Scan for the cell matching the given text and deliver its [X, Y] coordinate at center. 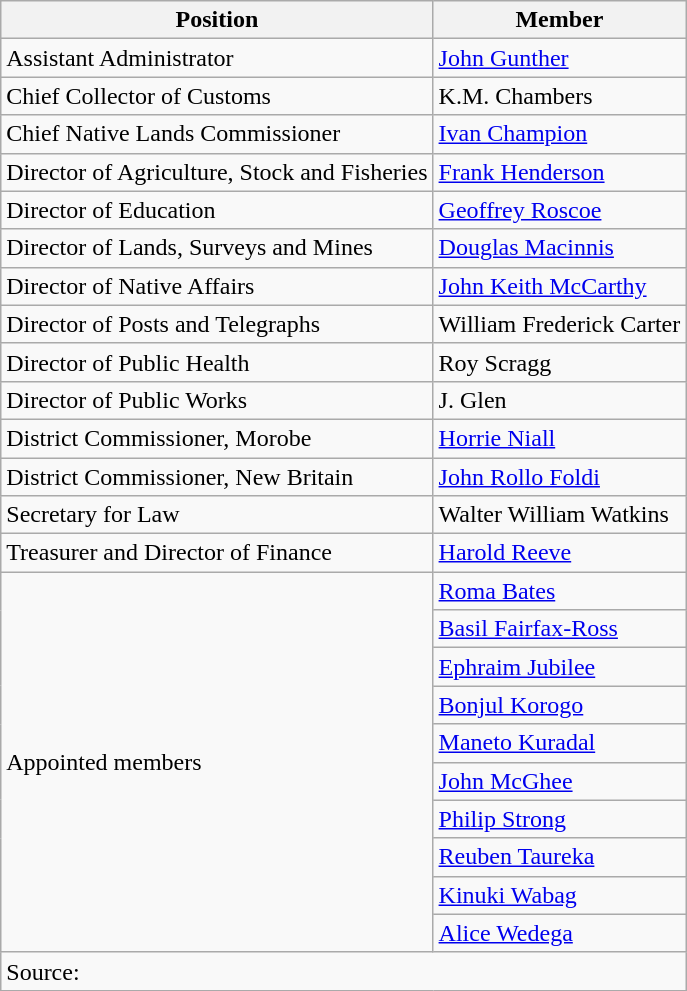
Director of Lands, Surveys and Mines [217, 248]
Treasurer and Director of Finance [217, 553]
Director of Public Works [217, 400]
Bonjul Korogo [560, 705]
Philip Strong [560, 819]
Director of Agriculture, Stock and Fisheries [217, 172]
Horrie Niall [560, 438]
Appointed members [217, 762]
William Frederick Carter [560, 324]
Chief Native Lands Commissioner [217, 134]
Harold Reeve [560, 553]
Kinuki Wabag [560, 895]
Douglas Macinnis [560, 248]
Director of Posts and Telegraphs [217, 324]
John Rollo Foldi [560, 477]
Walter William Watkins [560, 515]
K.M. Chambers [560, 96]
District Commissioner, New Britain [217, 477]
John McGhee [560, 781]
Assistant Administrator [217, 58]
Source: [344, 971]
Reuben Taureka [560, 857]
Maneto Kuradal [560, 743]
J. Glen [560, 400]
John Keith McCarthy [560, 286]
Ephraim Jubilee [560, 667]
Director of Public Health [217, 362]
District Commissioner, Morobe [217, 438]
Geoffrey Roscoe [560, 210]
Position [217, 20]
Basil Fairfax-Ross [560, 629]
Director of Education [217, 210]
Director of Native Affairs [217, 286]
Roy Scragg [560, 362]
Roma Bates [560, 591]
Chief Collector of Customs [217, 96]
John Gunther [560, 58]
Member [560, 20]
Frank Henderson [560, 172]
Secretary for Law [217, 515]
Ivan Champion [560, 134]
Alice Wedega [560, 933]
